From the cell containing the given text, extract its center point as (x, y) coordinate. 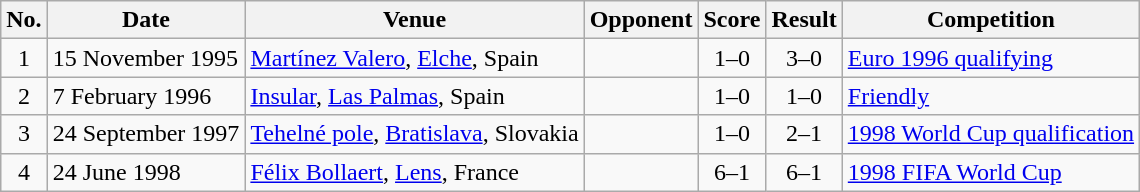
3–0 (804, 58)
7 February 1996 (146, 96)
2 (24, 96)
Tehelné pole, Bratislava, Slovakia (414, 134)
4 (24, 172)
Félix Bollaert, Lens, France (414, 172)
Venue (414, 20)
Result (804, 20)
1998 FIFA World Cup (990, 172)
3 (24, 134)
Opponent (641, 20)
Euro 1996 qualifying (990, 58)
No. (24, 20)
Insular, Las Palmas, Spain (414, 96)
24 September 1997 (146, 134)
Score (732, 20)
Date (146, 20)
Friendly (990, 96)
Martínez Valero, Elche, Spain (414, 58)
1 (24, 58)
1998 World Cup qualification (990, 134)
24 June 1998 (146, 172)
15 November 1995 (146, 58)
Competition (990, 20)
2–1 (804, 134)
